Search for the cell housing the specified text and yield its [x, y] center coordinate. 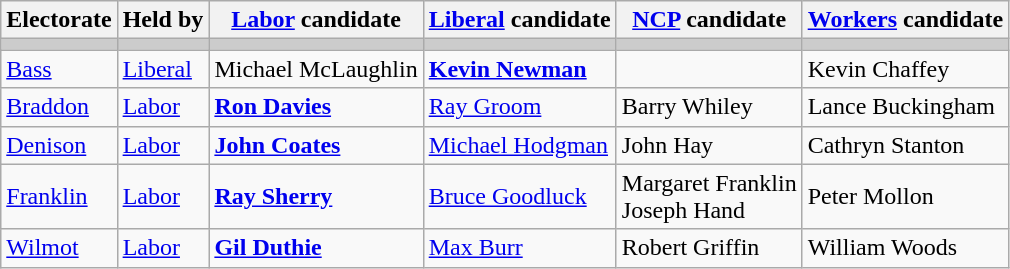
Labor candidate [316, 20]
William Woods [905, 248]
Lance Buckingham [905, 107]
Franklin [59, 196]
John Hay [709, 145]
Braddon [59, 107]
Wilmot [59, 248]
Gil Duthie [316, 248]
Peter Mollon [905, 196]
Ray Sherry [316, 196]
Kevin Newman [520, 69]
Cathryn Stanton [905, 145]
Bruce Goodluck [520, 196]
Margaret FranklinJoseph Hand [709, 196]
Ron Davies [316, 107]
NCP candidate [709, 20]
Kevin Chaffey [905, 69]
Workers candidate [905, 20]
Ray Groom [520, 107]
Bass [59, 69]
Electorate [59, 20]
John Coates [316, 145]
Held by [163, 20]
Max Burr [520, 248]
Liberal [163, 69]
Barry Whiley [709, 107]
Denison [59, 145]
Michael McLaughlin [316, 69]
Michael Hodgman [520, 145]
Robert Griffin [709, 248]
Liberal candidate [520, 20]
